Pinpoint the cell where the given text exists, returning its (x, y) midpoint coordinate. 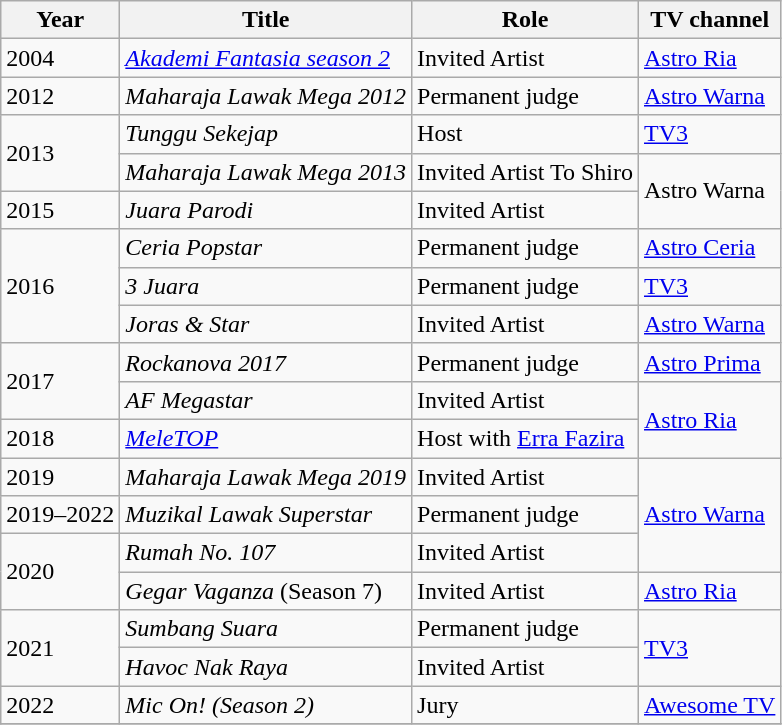
Title (266, 20)
Year (60, 20)
Sumbang Suara (266, 629)
2004 (60, 58)
2017 (60, 381)
Rockanova 2017 (266, 362)
2016 (60, 286)
Host with Erra Fazira (526, 438)
Role (526, 20)
Astro Ceria (709, 248)
2019 (60, 477)
Muzikal Lawak Superstar (266, 515)
Awesome TV (709, 705)
MeleTOP (266, 438)
Maharaja Lawak Mega 2012 (266, 96)
2020 (60, 572)
2012 (60, 96)
Juara Parodi (266, 210)
3 Juara (266, 286)
AF Megastar (266, 400)
Astro Prima (709, 362)
TV channel (709, 20)
2019–2022 (60, 515)
Mic On! (Season 2) (266, 705)
2021 (60, 648)
Maharaja Lawak Mega 2019 (266, 477)
Invited Artist To Shiro (526, 172)
Gegar Vaganza (Season 7) (266, 591)
Maharaja Lawak Mega 2013 (266, 172)
2018 (60, 438)
2022 (60, 705)
Tunggu Sekejap (266, 134)
2015 (60, 210)
Akademi Fantasia season 2 (266, 58)
Jury (526, 705)
2013 (60, 153)
Joras & Star (266, 324)
Havoc Nak Raya (266, 667)
Ceria Popstar (266, 248)
Rumah No. 107 (266, 553)
Host (526, 134)
